Provide the [X, Y] coordinate of the cell's center where the given text is located.  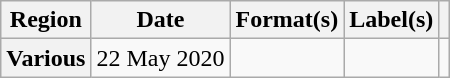
Date [160, 20]
Region [46, 20]
22 May 2020 [160, 58]
Format(s) [287, 20]
Label(s) [392, 20]
Various [46, 58]
